Identify which cell holds the provided text, then report its [X, Y] central coordinate. 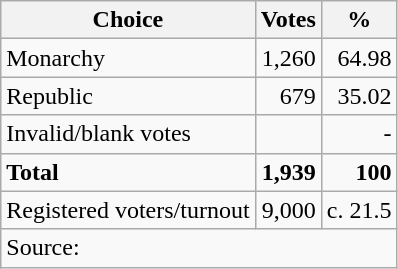
- [359, 134]
Republic [128, 96]
100 [359, 172]
1,260 [288, 58]
Registered voters/turnout [128, 210]
679 [288, 96]
c. 21.5 [359, 210]
Choice [128, 20]
1,939 [288, 172]
Invalid/blank votes [128, 134]
Votes [288, 20]
35.02 [359, 96]
64.98 [359, 58]
Total [128, 172]
9,000 [288, 210]
Source: [199, 248]
% [359, 20]
Monarchy [128, 58]
